Extract the (X, Y) coordinate from the center of the cell holding the provided text.  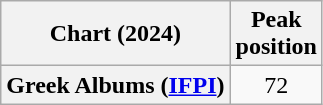
Peakposition (276, 34)
Greek Albums (IFPI) (116, 85)
Chart (2024) (116, 34)
72 (276, 85)
